Capture the cell that displays the provided text and extract its [X, Y] central coordinate. 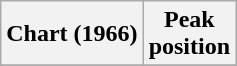
Chart (1966) [72, 34]
Peakposition [189, 34]
